Pinpoint the cell where the given text exists, returning its (X, Y) midpoint coordinate. 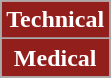
Technical (56, 20)
Medical (56, 58)
